Detect which cell encompasses the target text, then output its (x, y) center coordinate. 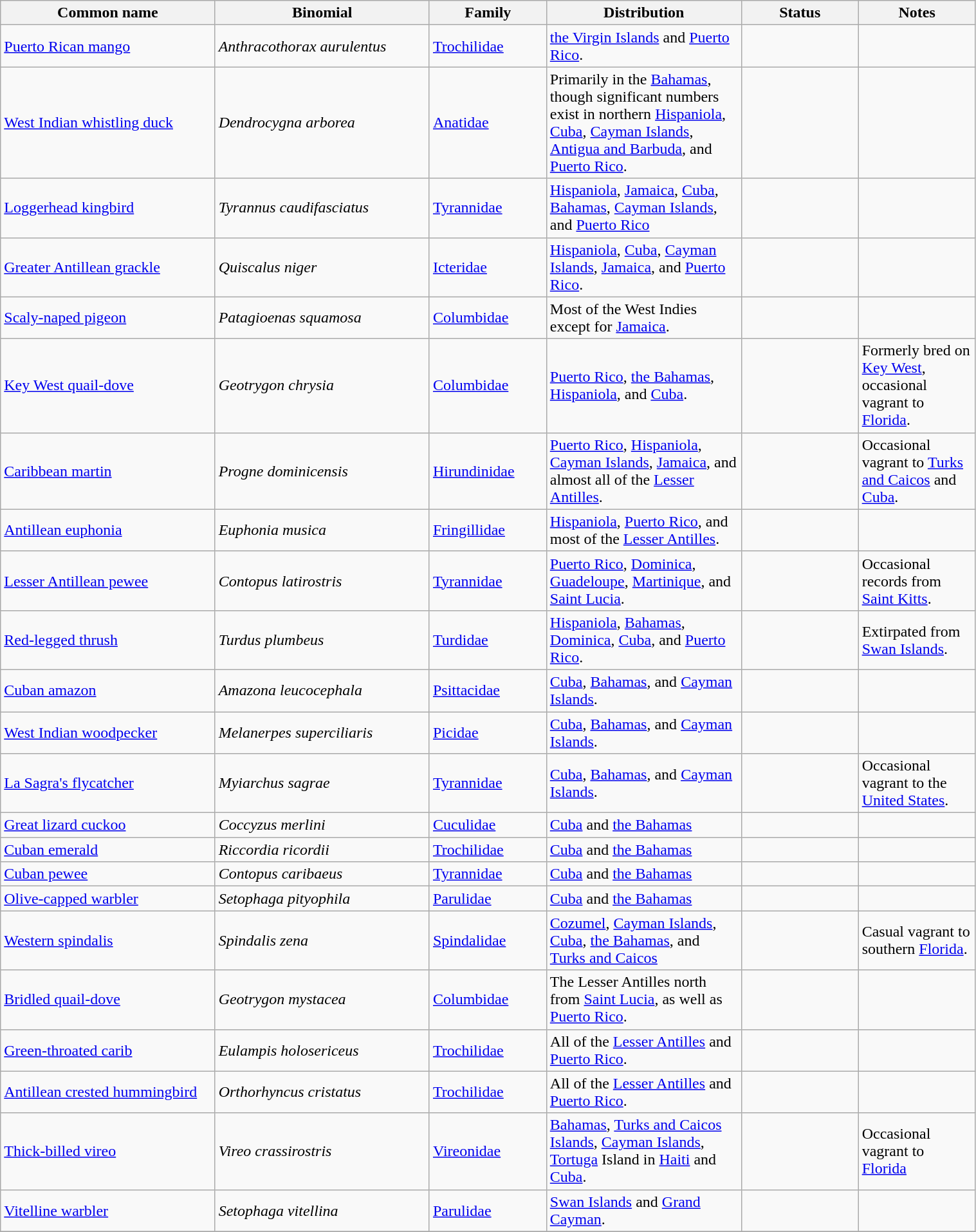
Vitelline warbler (108, 1210)
Puerto Rican mango (108, 46)
Progne dominicensis (322, 471)
Cuban amazon (108, 690)
Antillean crested hummingbird (108, 1092)
Dendrocygna arborea (322, 122)
Picidae (488, 733)
Vireonidae (488, 1151)
Hirundinidae (488, 471)
Loggerhead kingbird (108, 208)
Cuban emerald (108, 850)
Amazona leucocephala (322, 690)
Cuculidae (488, 825)
Tyrannus caudifasciatus (322, 208)
Bahamas, Turks and Caicos Islands, Cayman Islands, Tortuga Island in Haiti and Cuba. (643, 1151)
Orthorhyncus cristatus (322, 1092)
Extirpated from Swan Islands. (917, 640)
Eulampis holosericeus (322, 1050)
La Sagra's flycatcher (108, 783)
Key West quail-dove (108, 386)
Olive-capped warbler (108, 899)
Binomial (322, 13)
Caribbean martin (108, 471)
Geotrygon chrysia (322, 386)
Thick-billed vireo (108, 1151)
Puerto Rico, the Bahamas, Hispaniola, and Cuba. (643, 386)
Myiarchus sagrae (322, 783)
Antillean euphonia (108, 530)
Riccordia ricordii (322, 850)
Spindalidae (488, 940)
Geotrygon mystacea (322, 1000)
Greater Antillean grackle (108, 267)
Turdidae (488, 640)
Most of the West Indies except for Jamaica. (643, 318)
Cozumel, Cayman Islands, Cuba, the Bahamas, and Turks and Caicos (643, 940)
Contopus caribaeus (322, 874)
Icteridae (488, 267)
Coccyzus merlini (322, 825)
Status (800, 13)
Scaly-naped pigeon (108, 318)
Spindalis zena (322, 940)
Melanerpes superciliaris (322, 733)
Setophaga pityophila (322, 899)
Contopus latirostris (322, 581)
Common name (108, 13)
Setophaga vitellina (322, 1210)
Anatidae (488, 122)
Occasional vagrant to Turks and Caicos and Cuba. (917, 471)
Occasional vagrant to the United States. (917, 783)
Anthracothorax aurulentus (322, 46)
Turdus plumbeus (322, 640)
Occasional records from Saint Kitts. (917, 581)
Cuban pewee (108, 874)
Vireo crassirostris (322, 1151)
West Indian whistling duck (108, 122)
Hispaniola, Jamaica, Cuba, Bahamas, Cayman Islands, and Puerto Rico (643, 208)
Puerto Rico, Hispaniola, Cayman Islands, Jamaica, and almost all of the Lesser Antilles. (643, 471)
Lesser Antillean pewee (108, 581)
Western spindalis (108, 940)
Patagioenas squamosa (322, 318)
Distribution (643, 13)
Hispaniola, Cuba, Cayman Islands, Jamaica, and Puerto Rico. (643, 267)
Red-legged thrush (108, 640)
The Lesser Antilles north from Saint Lucia, as well as Puerto Rico. (643, 1000)
Family (488, 13)
Formerly bred on Key West, occasional vagrant to Florida. (917, 386)
Hispaniola, Bahamas, Dominica, Cuba, and Puerto Rico. (643, 640)
Psittacidae (488, 690)
Bridled quail-dove (108, 1000)
Quiscalus niger (322, 267)
Swan Islands and Grand Cayman. (643, 1210)
Occasional vagrant to Florida (917, 1151)
Notes (917, 13)
Puerto Rico, Dominica, Guadeloupe, Martinique, and Saint Lucia. (643, 581)
Primarily in the Bahamas, though significant numbers exist in northern Hispaniola, Cuba, Cayman Islands, Antigua and Barbuda, and Puerto Rico. (643, 122)
Green-throated carib (108, 1050)
Fringillidae (488, 530)
West Indian woodpecker (108, 733)
Great lizard cuckoo (108, 825)
Euphonia musica (322, 530)
Casual vagrant to southern Florida. (917, 940)
Hispaniola, Puerto Rico, and most of the Lesser Antilles. (643, 530)
the Virgin Islands and Puerto Rico. (643, 46)
